For the text-containing cell, return its midpoint in (X, Y) coordinate format. 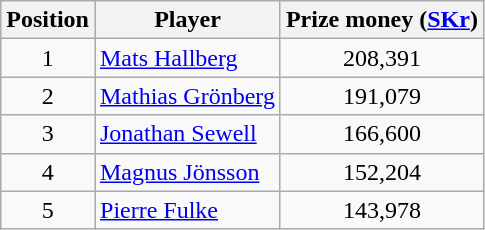
2 (48, 96)
Player (187, 20)
Pierre Fulke (187, 210)
Position (48, 20)
Mats Hallberg (187, 58)
1 (48, 58)
Mathias Grönberg (187, 96)
Magnus Jönsson (187, 172)
Prize money (SKr) (382, 20)
166,600 (382, 134)
5 (48, 210)
3 (48, 134)
208,391 (382, 58)
143,978 (382, 210)
191,079 (382, 96)
4 (48, 172)
152,204 (382, 172)
Jonathan Sewell (187, 134)
